Return the [x, y] coordinate for the center point of the cell that contains the specified text.  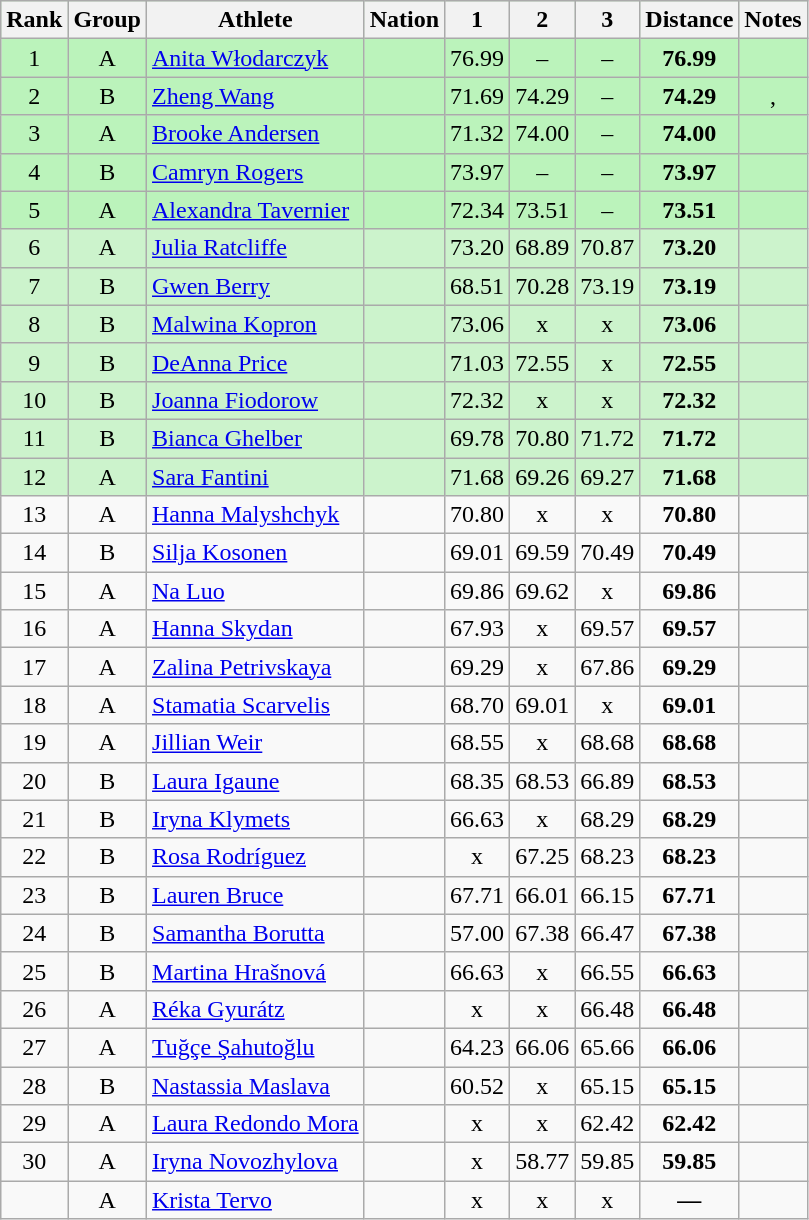
Tuğçe Şahutoğlu [256, 1047]
30 [34, 1162]
10 [34, 400]
7 [34, 286]
, [773, 96]
72.34 [478, 210]
Martina Hrašnová [256, 971]
16 [34, 629]
66.55 [608, 971]
Notes [773, 20]
Hanna Skydan [256, 629]
Jillian Weir [256, 743]
22 [34, 857]
68.55 [478, 743]
Lauren Bruce [256, 895]
68.51 [478, 286]
25 [34, 971]
Nastassia Maslava [256, 1085]
71.03 [478, 362]
— [690, 1200]
68.35 [478, 781]
69.26 [542, 477]
Camryn Rogers [256, 172]
69.62 [542, 591]
Group [108, 20]
60.52 [478, 1085]
6 [34, 248]
69.78 [478, 438]
DeAnna Price [256, 362]
66.47 [608, 933]
69.59 [542, 553]
Alexandra Tavernier [256, 210]
Sara Fantini [256, 477]
Iryna Klymets [256, 819]
15 [34, 591]
24 [34, 933]
Julia Ratcliffe [256, 248]
70.87 [608, 248]
Distance [690, 20]
68.70 [478, 705]
Zalina Petrivskaya [256, 667]
9 [34, 362]
Krista Tervo [256, 1200]
27 [34, 1047]
Athlete [256, 20]
Malwina Kopron [256, 324]
19 [34, 743]
Brooke Andersen [256, 134]
29 [34, 1124]
Anita Włodarczyk [256, 58]
65.66 [608, 1047]
5 [34, 210]
57.00 [478, 933]
8 [34, 324]
Bianca Ghelber [256, 438]
28 [34, 1085]
64.23 [478, 1047]
26 [34, 1009]
70.28 [542, 286]
Iryna Novozhylova [256, 1162]
66.01 [542, 895]
Na Luo [256, 591]
11 [34, 438]
Rosa Rodríguez [256, 857]
Laura Igaune [256, 781]
71.32 [478, 134]
17 [34, 667]
69.27 [608, 477]
66.89 [608, 781]
20 [34, 781]
4 [34, 172]
Hanna Malyshchyk [256, 515]
Stamatia Scarvelis [256, 705]
67.25 [542, 857]
12 [34, 477]
Réka Gyurátz [256, 1009]
23 [34, 895]
21 [34, 819]
Laura Redondo Mora [256, 1124]
58.77 [542, 1162]
71.69 [478, 96]
Joanna Fiodorow [256, 400]
18 [34, 705]
Samantha Borutta [256, 933]
66.15 [608, 895]
13 [34, 515]
Gwen Berry [256, 286]
67.86 [608, 667]
Silja Kosonen [256, 553]
Nation [404, 20]
14 [34, 553]
67.93 [478, 629]
Rank [34, 20]
Zheng Wang [256, 96]
68.89 [542, 248]
